Locate the cell with the specified text and output its (X, Y) center coordinate. 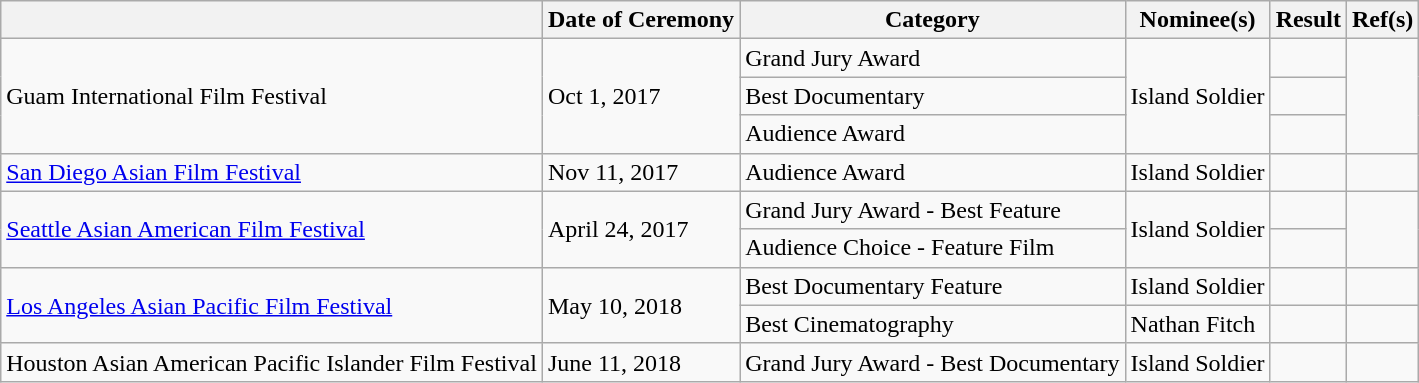
May 10, 2018 (640, 305)
Nathan Fitch (1198, 324)
Grand Jury Award - Best Documentary (932, 362)
Best Cinematography (932, 324)
Houston Asian American Pacific Islander Film Festival (272, 362)
Audience Choice - Feature Film (932, 248)
San Diego Asian Film Festival (272, 172)
Nominee(s) (1198, 20)
Best Documentary Feature (932, 286)
Grand Jury Award - Best Feature (932, 210)
Category (932, 20)
Ref(s) (1383, 20)
Guam International Film Festival (272, 96)
Oct 1, 2017 (640, 96)
April 24, 2017 (640, 229)
Result (1308, 20)
Nov 11, 2017 (640, 172)
Date of Ceremony (640, 20)
Los Angeles Asian Pacific Film Festival (272, 305)
Seattle Asian American Film Festival (272, 229)
Grand Jury Award (932, 58)
June 11, 2018 (640, 362)
Best Documentary (932, 96)
